Pinpoint the cell where the given text exists, returning its [x, y] midpoint coordinate. 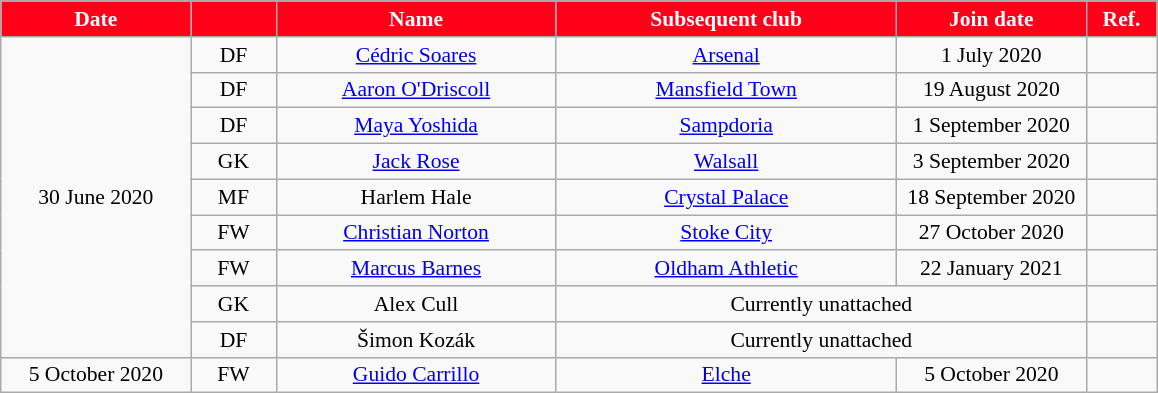
Alex Cull [416, 304]
Marcus Barnes [416, 269]
Arsenal [726, 55]
Aaron O'Driscoll [416, 90]
Jack Rose [416, 162]
Walsall [726, 162]
Subsequent club [726, 19]
1 September 2020 [991, 126]
Sampdoria [726, 126]
Harlem Hale [416, 197]
Join date [991, 19]
Date [96, 19]
Guido Carrillo [416, 375]
1 July 2020 [991, 55]
Stoke City [726, 233]
30 June 2020 [96, 198]
18 September 2020 [991, 197]
27 October 2020 [991, 233]
Crystal Palace [726, 197]
MF [234, 197]
Maya Yoshida [416, 126]
19 August 2020 [991, 90]
Elche [726, 375]
3 September 2020 [991, 162]
Šimon Kozák [416, 340]
Name [416, 19]
Mansfield Town [726, 90]
Ref. [1121, 19]
Oldham Athletic [726, 269]
Cédric Soares [416, 55]
Christian Norton [416, 233]
22 January 2021 [991, 269]
